Capture the cell that displays the provided text and extract its (x, y) central coordinate. 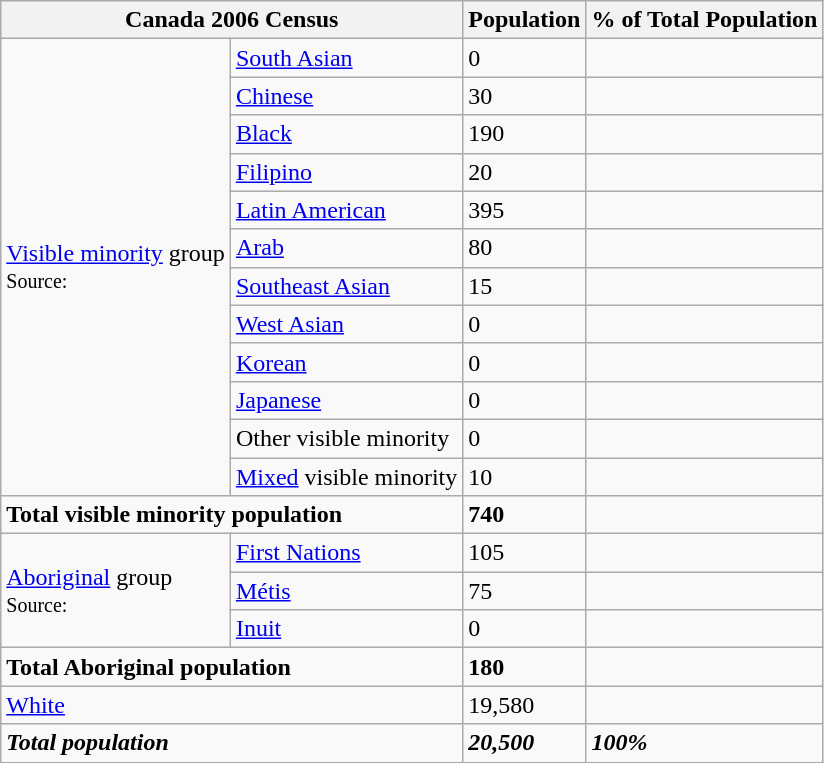
Arab (346, 248)
Black (346, 134)
% of Total Population (704, 20)
75 (524, 591)
Total visible minority population (232, 515)
Total population (232, 743)
White (232, 705)
Filipino (346, 172)
395 (524, 210)
15 (524, 286)
First Nations (346, 553)
West Asian (346, 324)
Aboriginal groupSource: (116, 591)
Métis (346, 591)
Other visible minority (346, 438)
South Asian (346, 58)
190 (524, 134)
Mixed visible minority (346, 477)
740 (524, 515)
Southeast Asian (346, 286)
Latin American (346, 210)
Korean (346, 362)
Population (524, 20)
19,580 (524, 705)
105 (524, 553)
30 (524, 96)
Total Aboriginal population (232, 667)
80 (524, 248)
Chinese (346, 96)
20,500 (524, 743)
100% (704, 743)
Japanese (346, 400)
Canada 2006 Census (232, 20)
180 (524, 667)
10 (524, 477)
20 (524, 172)
Inuit (346, 629)
Visible minority groupSource: (116, 268)
